For the text-containing cell, return its midpoint in (x, y) coordinate format. 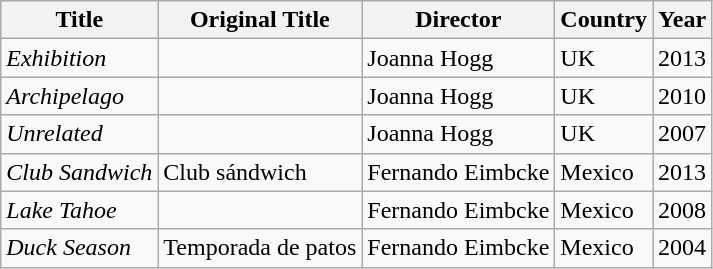
2007 (682, 134)
Unrelated (80, 134)
Temporada de patos (260, 248)
Exhibition (80, 58)
2004 (682, 248)
Duck Season (80, 248)
Year (682, 20)
Lake Tahoe (80, 210)
Club sándwich (260, 172)
Archipelago (80, 96)
2010 (682, 96)
Title (80, 20)
Original Title (260, 20)
Director (458, 20)
2008 (682, 210)
Country (604, 20)
Club Sandwich (80, 172)
